From the cell containing the given text, extract its center point as [x, y] coordinate. 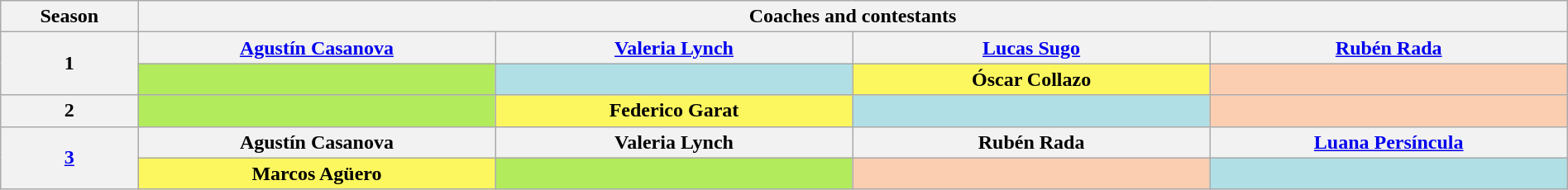
Marcos Agüero [317, 173]
3 [69, 158]
1 [69, 64]
Federico Garat [674, 111]
Coaches and contestants [853, 17]
Luana Persíncula [1389, 142]
Season [69, 17]
Óscar Collazo [1031, 79]
2 [69, 111]
Lucas Sugo [1031, 48]
